Search for the cell housing the specified text and yield its (x, y) center coordinate. 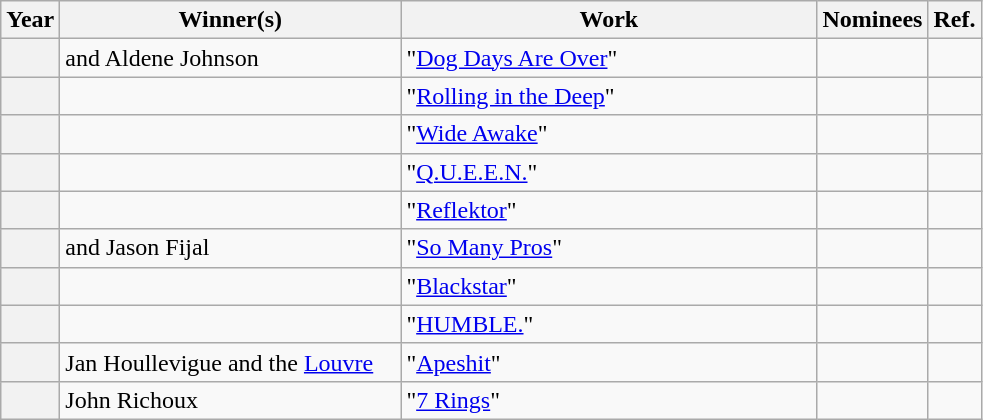
"HUMBLE." (609, 324)
and Jason Fijal (230, 248)
"Blackstar" (609, 286)
Nominees (872, 20)
Year (30, 20)
"Reflektor" (609, 210)
Ref. (954, 20)
"Q.U.E.E.N." (609, 172)
"So Many Pros" (609, 248)
Jan Houllevigue and the Louvre (230, 362)
"7 Rings" (609, 400)
"Apeshit" (609, 362)
"Dog Days Are Over" (609, 58)
and Aldene Johnson (230, 58)
John Richoux (230, 400)
"Wide Awake" (609, 134)
"Rolling in the Deep" (609, 96)
Work (609, 20)
Winner(s) (230, 20)
